Search for the cell housing the specified text and yield its [x, y] center coordinate. 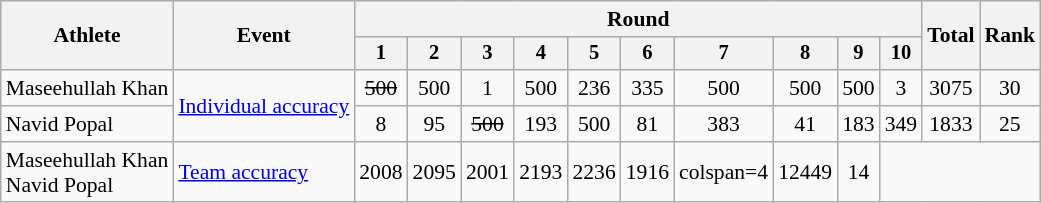
Individual accuracy [264, 106]
14 [858, 172]
2193 [540, 172]
81 [648, 124]
7 [724, 54]
Rank [1010, 36]
349 [902, 124]
30 [1010, 88]
Team accuracy [264, 172]
383 [724, 124]
193 [540, 124]
25 [1010, 124]
Maseehullah KhanNavid Popal [88, 172]
2236 [594, 172]
Maseehullah Khan [88, 88]
5 [594, 54]
colspan=4 [724, 172]
2095 [434, 172]
2008 [380, 172]
Athlete [88, 36]
6 [648, 54]
1916 [648, 172]
335 [648, 88]
10 [902, 54]
12449 [805, 172]
9 [858, 54]
2001 [488, 172]
2 [434, 54]
1833 [950, 124]
Total [950, 36]
Round [638, 19]
95 [434, 124]
3075 [950, 88]
183 [858, 124]
Navid Popal [88, 124]
41 [805, 124]
4 [540, 54]
236 [594, 88]
Event [264, 36]
